Pinpoint the cell where the given text exists, returning its [X, Y] midpoint coordinate. 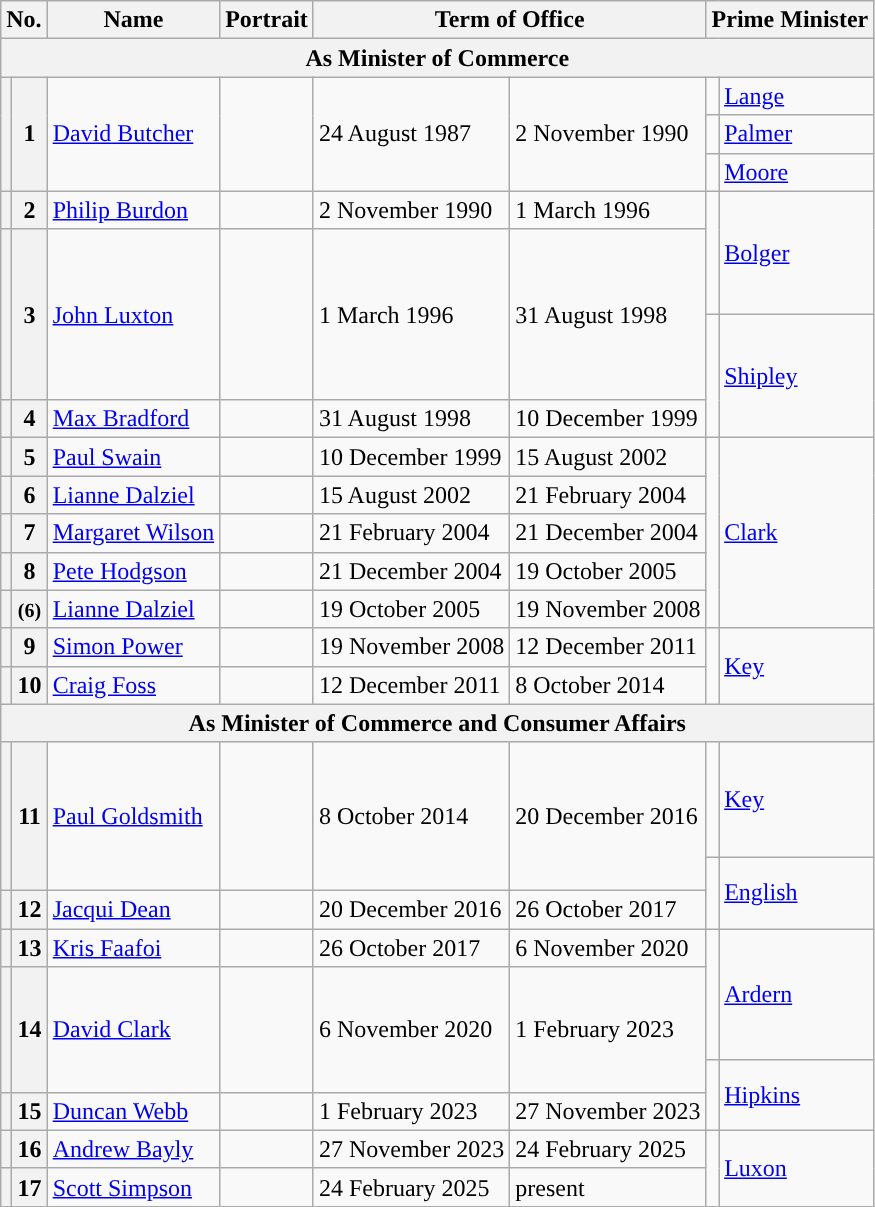
Kris Faafoi [134, 947]
10 [30, 685]
7 [30, 533]
(6) [30, 609]
Lange [796, 96]
Prime Minister [790, 20]
Moore [796, 172]
Scott Simpson [134, 1187]
Philip Burdon [134, 210]
15 [30, 1111]
Duncan Webb [134, 1111]
David Butcher [134, 134]
Pete Hodgson [134, 571]
14 [30, 1030]
Clark [796, 533]
No. [24, 20]
3 [30, 314]
17 [30, 1187]
Portrait [267, 20]
Jacqui Dean [134, 909]
13 [30, 947]
English [796, 894]
9 [30, 647]
8 [30, 571]
Ardern [796, 994]
present [608, 1187]
Hipkins [796, 1094]
1 [30, 134]
As Minister of Commerce [438, 58]
2 [30, 210]
John Luxton [134, 314]
Shipley [796, 376]
4 [30, 419]
Palmer [796, 134]
David Clark [134, 1030]
Max Bradford [134, 419]
Craig Foss [134, 685]
Name [134, 20]
Paul Goldsmith [134, 816]
As Minister of Commerce and Consumer Affairs [438, 723]
12 [30, 909]
Paul Swain [134, 457]
Margaret Wilson [134, 533]
11 [30, 816]
16 [30, 1149]
6 [30, 495]
Luxon [796, 1168]
5 [30, 457]
Andrew Bayly [134, 1149]
Simon Power [134, 647]
Bolger [796, 252]
Term of Office [510, 20]
24 August 1987 [411, 134]
